Extract the [x, y] coordinate from the center of the cell holding the provided text.  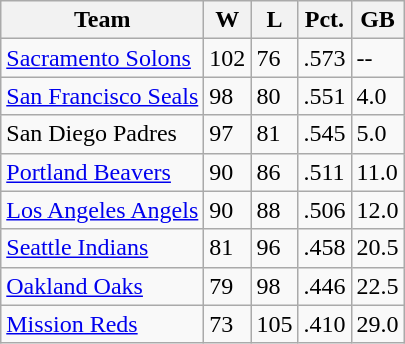
4.0 [378, 96]
96 [274, 248]
76 [274, 58]
.545 [324, 134]
Sacramento Solons [102, 58]
73 [228, 324]
86 [274, 172]
.551 [324, 96]
97 [228, 134]
W [228, 20]
.446 [324, 286]
11.0 [378, 172]
5.0 [378, 134]
Portland Beavers [102, 172]
.511 [324, 172]
79 [228, 286]
Seattle Indians [102, 248]
.573 [324, 58]
29.0 [378, 324]
88 [274, 210]
San Diego Padres [102, 134]
105 [274, 324]
.458 [324, 248]
-- [378, 58]
80 [274, 96]
Los Angeles Angels [102, 210]
20.5 [378, 248]
Mission Reds [102, 324]
22.5 [378, 286]
GB [378, 20]
San Francisco Seals [102, 96]
Oakland Oaks [102, 286]
L [274, 20]
.410 [324, 324]
.506 [324, 210]
Pct. [324, 20]
102 [228, 58]
12.0 [378, 210]
Team [102, 20]
